Capture the cell that displays the provided text and extract its [X, Y] central coordinate. 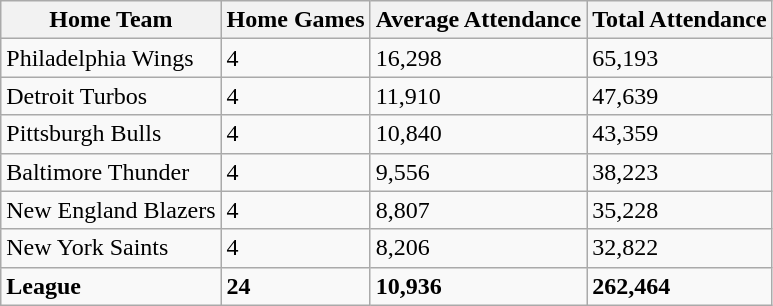
League [111, 286]
8,807 [478, 210]
24 [296, 286]
32,822 [680, 248]
35,228 [680, 210]
Pittsburgh Bulls [111, 134]
10,936 [478, 286]
43,359 [680, 134]
11,910 [478, 96]
262,464 [680, 286]
Average Attendance [478, 20]
New York Saints [111, 248]
Baltimore Thunder [111, 172]
Detroit Turbos [111, 96]
9,556 [478, 172]
Total Attendance [680, 20]
47,639 [680, 96]
8,206 [478, 248]
New England Blazers [111, 210]
16,298 [478, 58]
Philadelphia Wings [111, 58]
Home Team [111, 20]
10,840 [478, 134]
38,223 [680, 172]
65,193 [680, 58]
Home Games [296, 20]
